Extract the [X, Y] coordinate from the center of the cell holding the provided text.  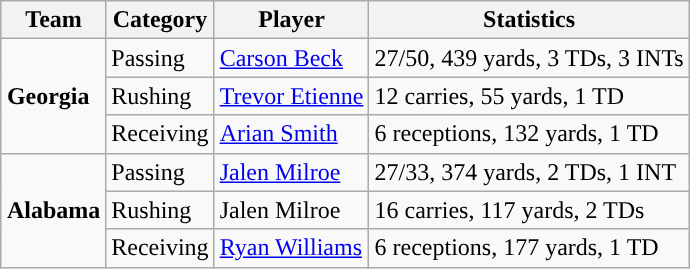
16 carries, 117 yards, 2 TDs [529, 210]
27/50, 439 yards, 3 TDs, 3 INTs [529, 58]
Team [53, 20]
6 receptions, 132 yards, 1 TD [529, 134]
Georgia [53, 96]
6 receptions, 177 yards, 1 TD [529, 248]
12 carries, 55 yards, 1 TD [529, 96]
Statistics [529, 20]
Arian Smith [292, 134]
Category [160, 20]
Ryan Williams [292, 248]
27/33, 374 yards, 2 TDs, 1 INT [529, 172]
Alabama [53, 210]
Carson Beck [292, 58]
Trevor Etienne [292, 96]
Player [292, 20]
